Determine the [X, Y] coordinate at the center of the cell enclosing the given text.  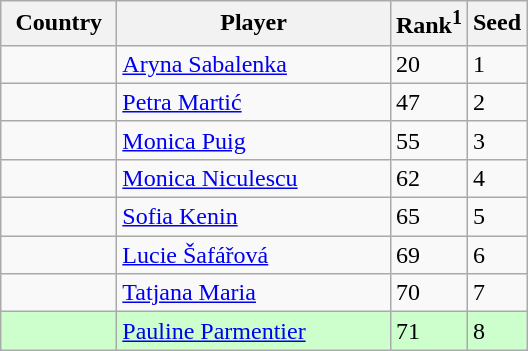
Country [59, 24]
Sofia Kenin [254, 217]
7 [496, 293]
Lucie Šafářová [254, 255]
Tatjana Maria [254, 293]
47 [428, 102]
62 [428, 178]
Petra Martić [254, 102]
5 [496, 217]
71 [428, 331]
4 [496, 178]
8 [496, 331]
Seed [496, 24]
1 [496, 64]
20 [428, 64]
69 [428, 255]
Monica Puig [254, 140]
Monica Niculescu [254, 178]
Aryna Sabalenka [254, 64]
6 [496, 255]
65 [428, 217]
70 [428, 293]
55 [428, 140]
Pauline Parmentier [254, 331]
Player [254, 24]
2 [496, 102]
3 [496, 140]
Rank1 [428, 24]
